Identify which cell holds the provided text, then report its [X, Y] central coordinate. 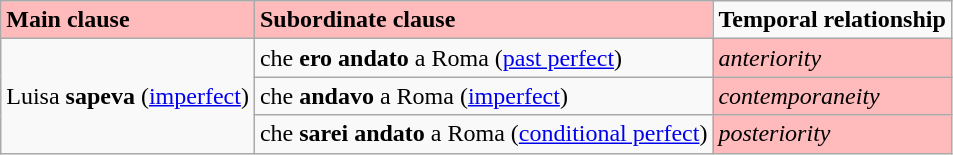
Main clause [128, 20]
che ero andato a Roma (past perfect) [484, 58]
Luisa sapeva (imperfect) [128, 96]
Subordinate clause [484, 20]
anteriority [832, 58]
contemporaneity [832, 96]
Temporal relationship [832, 20]
che andavo a Roma (imperfect) [484, 96]
posteriority [832, 134]
che sarei andato a Roma (conditional perfect) [484, 134]
